Find where the given text appears and provide that cell's center as [X, Y] coordinate. 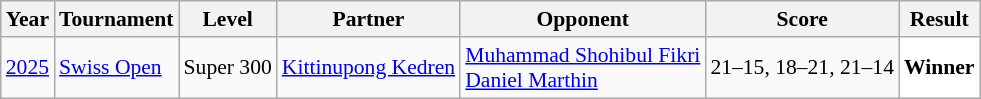
2025 [28, 68]
Muhammad Shohibul Fikri Daniel Marthin [582, 68]
21–15, 18–21, 21–14 [802, 68]
Result [940, 19]
Winner [940, 68]
Partner [368, 19]
Score [802, 19]
Tournament [116, 19]
Kittinupong Kedren [368, 68]
Swiss Open [116, 68]
Opponent [582, 19]
Year [28, 19]
Super 300 [228, 68]
Level [228, 19]
